Identify which cell holds the provided text, then report its [x, y] central coordinate. 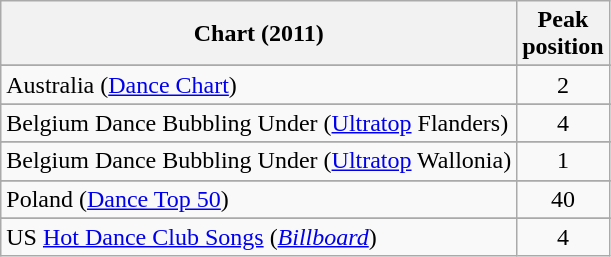
Poland (Dance Top 50) [259, 199]
US Hot Dance Club Songs (Billboard) [259, 237]
Chart (2011) [259, 34]
Australia (Dance Chart) [259, 85]
Belgium Dance Bubbling Under (Ultratop Wallonia) [259, 161]
40 [563, 199]
1 [563, 161]
Belgium Dance Bubbling Under (Ultratop Flanders) [259, 123]
Peakposition [563, 34]
2 [563, 85]
